Locate the cell with the specified text and output its (X, Y) center coordinate. 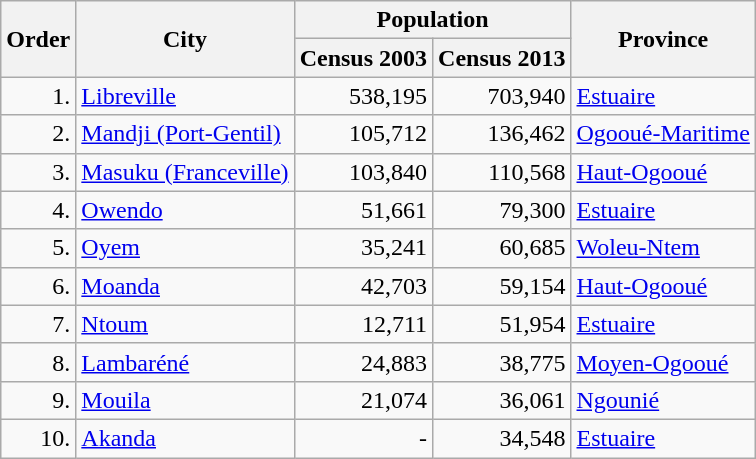
35,241 (363, 248)
Mandji (Port-Gentil) (185, 134)
Woleu-Ntem (663, 248)
36,061 (502, 400)
42,703 (363, 286)
6. (38, 286)
Akanda (185, 438)
Census 2003 (363, 58)
Lambaréné (185, 362)
1. (38, 96)
Population (432, 20)
59,154 (502, 286)
24,883 (363, 362)
Oyem (185, 248)
105,712 (363, 134)
Order (38, 39)
51,954 (502, 324)
Ngounié (663, 400)
7. (38, 324)
38,775 (502, 362)
Masuku (Franceville) (185, 172)
136,462 (502, 134)
- (363, 438)
703,940 (502, 96)
8. (38, 362)
City (185, 39)
Mouila (185, 400)
3. (38, 172)
Province (663, 39)
110,568 (502, 172)
60,685 (502, 248)
21,074 (363, 400)
34,548 (502, 438)
Census 2013 (502, 58)
10. (38, 438)
103,840 (363, 172)
Moanda (185, 286)
12,711 (363, 324)
51,661 (363, 210)
9. (38, 400)
538,195 (363, 96)
5. (38, 248)
79,300 (502, 210)
4. (38, 210)
Moyen-Ogooué (663, 362)
Ntoum (185, 324)
2. (38, 134)
Ogooué-Maritime (663, 134)
Owendo (185, 210)
Libreville (185, 96)
